Identify which cell holds the provided text, then report its [x, y] central coordinate. 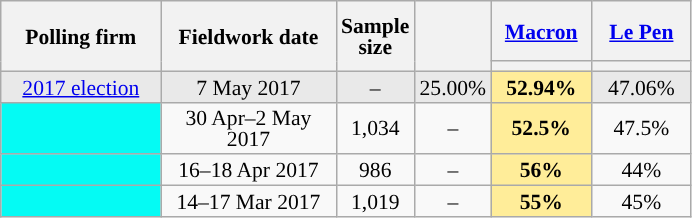
56% [541, 170]
45% [641, 202]
Samplesize [375, 36]
Polling firm [81, 36]
30 Apr–2 May 2017 [248, 128]
47.5% [641, 128]
47.06% [641, 86]
1,034 [375, 128]
Le Pen [641, 31]
16–18 Apr 2017 [248, 170]
Fieldwork date [248, 36]
Macron [541, 31]
2017 election [81, 86]
52.5% [541, 128]
1,019 [375, 202]
7 May 2017 [248, 86]
986 [375, 170]
55% [541, 202]
52.94% [541, 86]
25.00% [452, 86]
44% [641, 170]
14–17 Mar 2017 [248, 202]
